Determine the (x, y) coordinate at the center of the cell enclosing the given text.  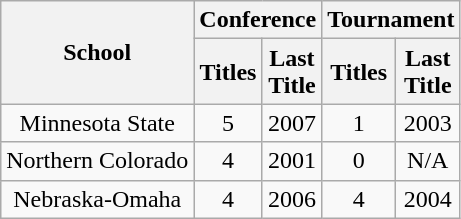
Northern Colorado (98, 161)
1 (359, 123)
Conference (258, 20)
N/A (428, 161)
2004 (428, 199)
2006 (292, 199)
School (98, 52)
0 (359, 161)
2001 (292, 161)
Minnesota State (98, 123)
Tournament (391, 20)
2003 (428, 123)
5 (228, 123)
2007 (292, 123)
Nebraska-Omaha (98, 199)
